Search for the cell housing the specified text and yield its (X, Y) center coordinate. 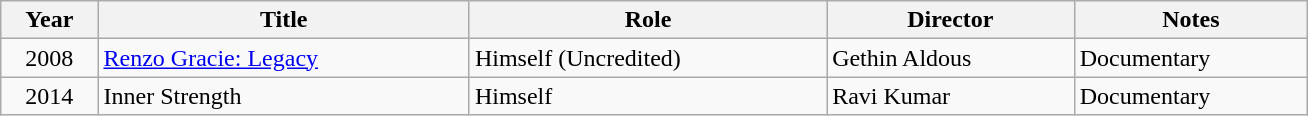
2008 (50, 58)
Title (284, 20)
2014 (50, 96)
Renzo Gracie: Legacy (284, 58)
Director (951, 20)
Notes (1190, 20)
Himself (Uncredited) (648, 58)
Ravi Kumar (951, 96)
Role (648, 20)
Inner Strength (284, 96)
Year (50, 20)
Gethin Aldous (951, 58)
Himself (648, 96)
